Return the [X, Y] coordinate for the center point of the cell that contains the specified text.  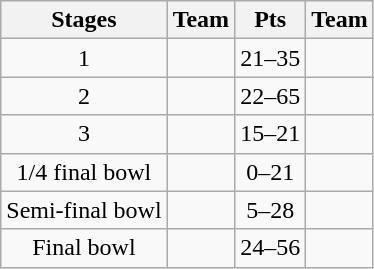
22–65 [270, 96]
15–21 [270, 134]
5–28 [270, 210]
2 [84, 96]
1/4 final bowl [84, 172]
0–21 [270, 172]
Final bowl [84, 248]
Pts [270, 20]
Stages [84, 20]
21–35 [270, 58]
1 [84, 58]
Semi-final bowl [84, 210]
24–56 [270, 248]
3 [84, 134]
